Locate the cell with the specified text and output its [x, y] center coordinate. 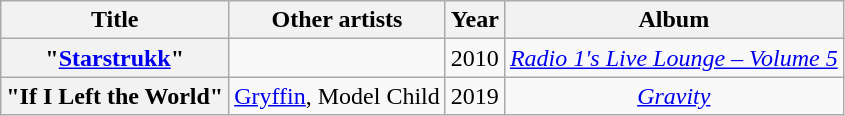
Album [674, 20]
Radio 1's Live Lounge – Volume 5 [674, 58]
2019 [474, 96]
Title [115, 20]
Other artists [338, 20]
Gravity [674, 96]
Year [474, 20]
Gryffin, Model Child [338, 96]
2010 [474, 58]
"If I Left the World" [115, 96]
"Starstrukk" [115, 58]
